Find where the given text appears and provide that cell's center as [X, Y] coordinate. 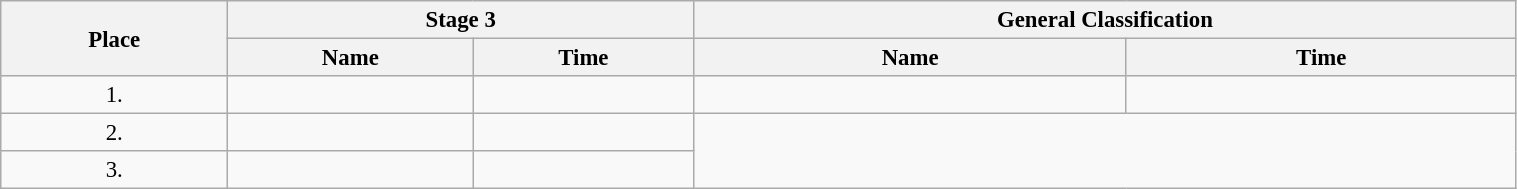
1. [114, 95]
3. [114, 170]
General Classification [1105, 20]
Stage 3 [461, 20]
Place [114, 38]
2. [114, 133]
